Find where the given text appears and provide that cell's center as (X, Y) coordinate. 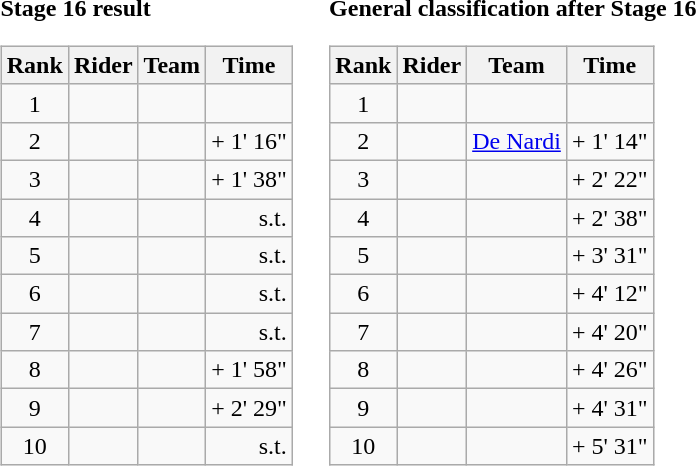
+ 1' 16" (250, 141)
+ 4' 20" (610, 332)
+ 4' 12" (610, 294)
+ 2' 38" (610, 217)
+ 4' 31" (610, 408)
+ 1' 14" (610, 141)
+ 2' 29" (250, 408)
+ 1' 38" (250, 179)
+ 2' 22" (610, 179)
+ 5' 31" (610, 446)
+ 3' 31" (610, 256)
De Nardi (517, 141)
+ 1' 58" (250, 370)
+ 4' 26" (610, 370)
